Locate the cell with the specified text and output its [x, y] center coordinate. 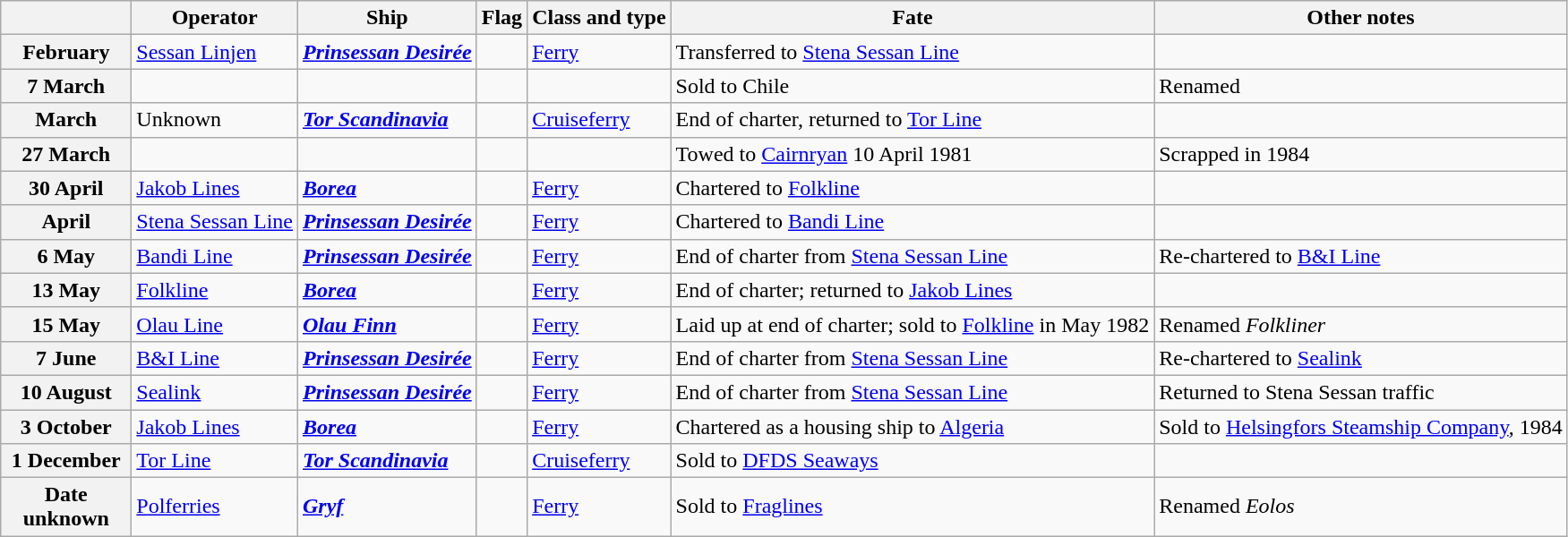
15 May [66, 324]
Chartered to Bandi Line [913, 222]
27 March [66, 154]
10 August [66, 392]
Renamed [1361, 86]
B&I Line [215, 358]
7 March [66, 86]
February [66, 52]
Returned to Stena Sessan traffic [1361, 392]
End of charter, returned to Tor Line [913, 120]
Olau Line [215, 324]
30 April [66, 188]
Operator [215, 18]
Folkline [215, 290]
March [66, 120]
3 October [66, 427]
Renamed Folkliner [1361, 324]
Tor Line [215, 461]
Flag [501, 18]
Olau Finn [388, 324]
Sealink [215, 392]
Sessan Linjen [215, 52]
13 May [66, 290]
Sold to DFDS Seaways [913, 461]
Towed to Cairnryan 10 April 1981 [913, 154]
6 May [66, 256]
Scrapped in 1984 [1361, 154]
Re-chartered to B&I Line [1361, 256]
1 December [66, 461]
Ship [388, 18]
Date unknown [66, 507]
Sold to Helsingfors Steamship Company, 1984 [1361, 427]
Unknown [215, 120]
Fate [913, 18]
Sold to Chile [913, 86]
7 June [66, 358]
Class and type [599, 18]
Gryf [388, 507]
End of charter; returned to Jakob Lines [913, 290]
Other notes [1361, 18]
Laid up at end of charter; sold to Folkline in May 1982 [913, 324]
Sold to Fraglines [913, 507]
Bandi Line [215, 256]
Re-chartered to Sealink [1361, 358]
Stena Sessan Line [215, 222]
Transferred to Stena Sessan Line [913, 52]
Chartered as a housing ship to Algeria [913, 427]
Chartered to Folkline [913, 188]
Renamed Eolos [1361, 507]
April [66, 222]
Polferries [215, 507]
